Output the (x, y) coordinate of the center of the cell containing the given text.  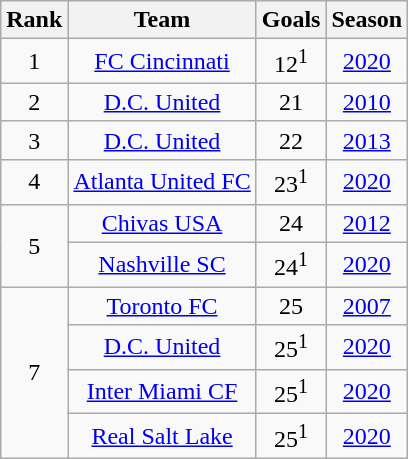
4 (34, 182)
3 (34, 140)
7 (34, 373)
2007 (367, 306)
2013 (367, 140)
Goals (291, 20)
Real Salt Lake (162, 436)
1 (34, 62)
Chivas USA (162, 223)
Team (162, 20)
121 (291, 62)
Toronto FC (162, 306)
21 (291, 102)
25 (291, 306)
Atlanta United FC (162, 182)
241 (291, 264)
231 (291, 182)
Season (367, 20)
2 (34, 102)
FC Cincinnati (162, 62)
Nashville SC (162, 264)
24 (291, 223)
22 (291, 140)
5 (34, 246)
2012 (367, 223)
Inter Miami CF (162, 392)
Rank (34, 20)
2010 (367, 102)
